Scan for the cell matching the given text and deliver its [x, y] coordinate at center. 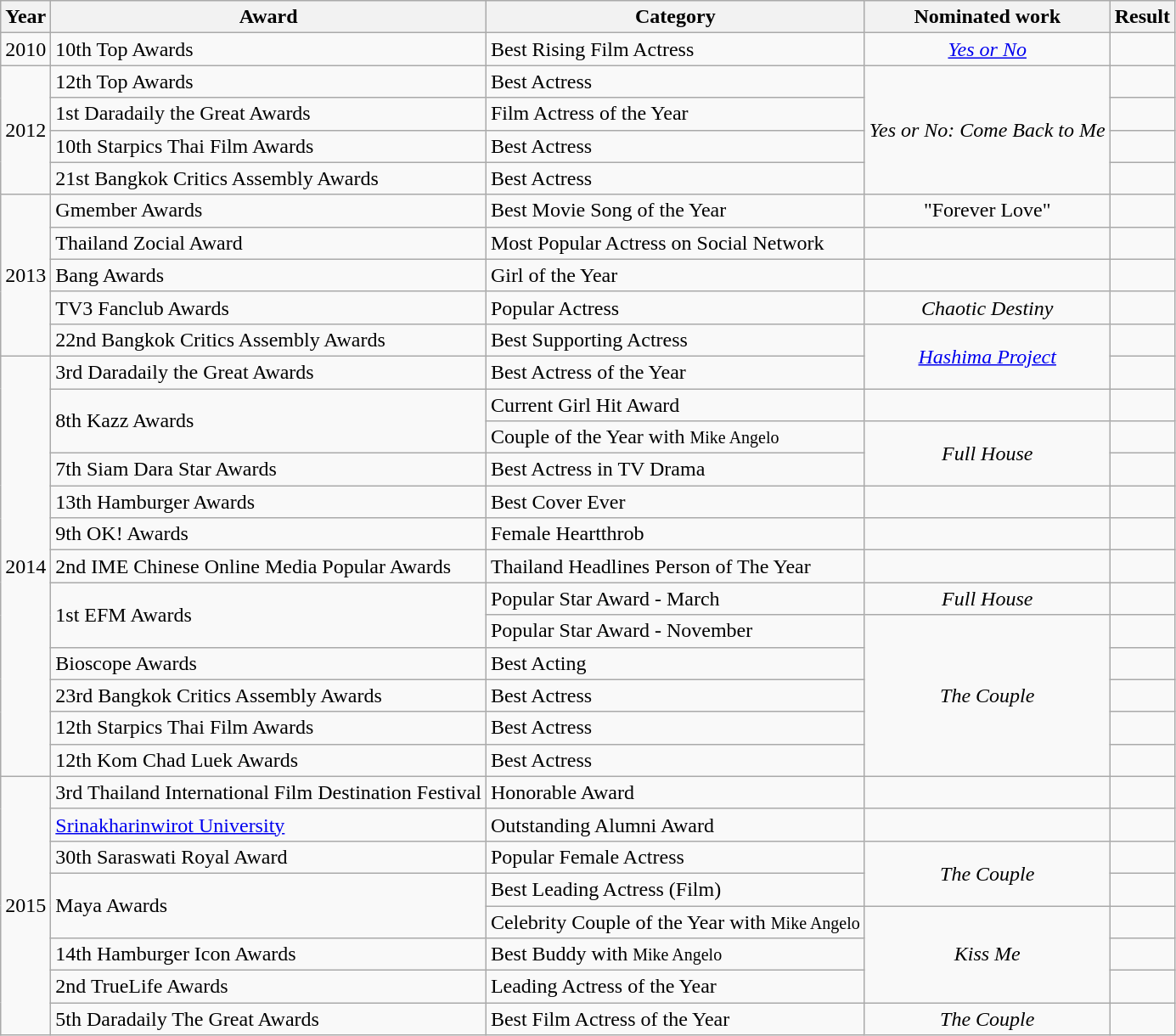
Honorable Award [675, 792]
Best Cover Ever [675, 502]
Thailand Zocial Award [268, 243]
Yes or No: Come Back to Me [987, 130]
8th Kazz Awards [268, 421]
21st Bangkok Critics Assembly Awards [268, 178]
12th Top Awards [268, 82]
Thailand Headlines Person of The Year [675, 566]
Gmember Awards [268, 211]
Best Leading Actress (Film) [675, 889]
Leading Actress of the Year [675, 987]
TV3 Fanclub Awards [268, 307]
Best Supporting Actress [675, 340]
Maya Awards [268, 905]
23rd Bangkok Critics Assembly Awards [268, 695]
Popular Female Actress [675, 857]
3rd Thailand International Film Destination Festival [268, 792]
14th Hamburger Icon Awards [268, 954]
Best Movie Song of the Year [675, 211]
Best Film Actress of the Year [675, 1019]
Best Acting [675, 663]
Outstanding Alumni Award [675, 825]
Year [25, 17]
10th Starpics Thai Film Awards [268, 146]
Film Actress of the Year [675, 114]
5th Daradaily The Great Awards [268, 1019]
2010 [25, 49]
Yes or No [987, 49]
Best Rising Film Actress [675, 49]
22nd Bangkok Critics Assembly Awards [268, 340]
Current Girl Hit Award [675, 405]
Award [268, 17]
13th Hamburger Awards [268, 502]
Popular Star Award - March [675, 599]
2014 [25, 566]
Popular Star Award - November [675, 631]
2015 [25, 905]
Bioscope Awards [268, 663]
Category [675, 17]
"Forever Love" [987, 211]
Most Popular Actress on Social Network [675, 243]
Best Actress in TV Drama [675, 470]
Kiss Me [987, 954]
2nd TrueLife Awards [268, 987]
1st EFM Awards [268, 615]
2012 [25, 130]
Result [1142, 17]
12th Starpics Thai Film Awards [268, 728]
2013 [25, 275]
2nd IME Chinese Online Media Popular Awards [268, 566]
30th Saraswati Royal Award [268, 857]
Best Actress of the Year [675, 372]
7th Siam Dara Star Awards [268, 470]
10th Top Awards [268, 49]
1st Daradaily the Great Awards [268, 114]
Girl of the Year [675, 275]
Nominated work [987, 17]
3rd Daradaily the Great Awards [268, 372]
Srinakharinwirot University [268, 825]
Chaotic Destiny [987, 307]
Bang Awards [268, 275]
Popular Actress [675, 307]
12th Kom Chad Luek Awards [268, 760]
9th OK! Awards [268, 534]
Celebrity Couple of the Year with Mike Angelo [675, 921]
Female Heartthrob [675, 534]
Couple of the Year with Mike Angelo [675, 437]
Hashima Project [987, 356]
Best Buddy with Mike Angelo [675, 954]
